Identify which cell holds the provided text, then report its [x, y] central coordinate. 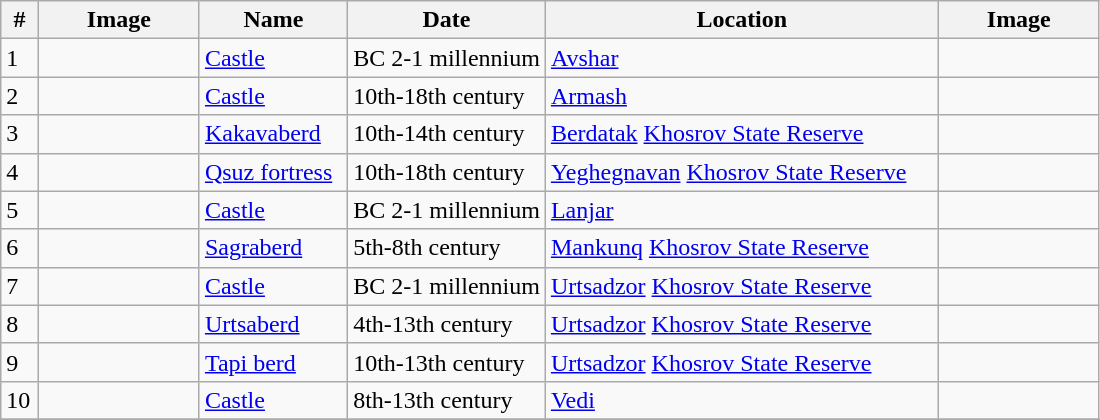
Berdatak Khosrov State Reserve [742, 134]
3 [20, 134]
Sagraberd [273, 248]
10th-13th century [447, 362]
Name [273, 20]
Avshar [742, 58]
Tapi berd [273, 362]
5th-8th century [447, 248]
8 [20, 324]
4th-13th century [447, 324]
10 [20, 400]
9 [20, 362]
Lanjar [742, 210]
# [20, 20]
Yeghegnavan Khosrov State Reserve [742, 172]
6 [20, 248]
Qsuz fortress [273, 172]
7 [20, 286]
Kakavaberd [273, 134]
1 [20, 58]
Armash [742, 96]
10th-14th century [447, 134]
Vedi [742, 400]
Location [742, 20]
Mankunq Khosrov State Reserve [742, 248]
8th-13th century [447, 400]
Urtsaberd [273, 324]
2 [20, 96]
4 [20, 172]
5 [20, 210]
Date [447, 20]
